Detect which cell encompasses the target text, then output its (x, y) center coordinate. 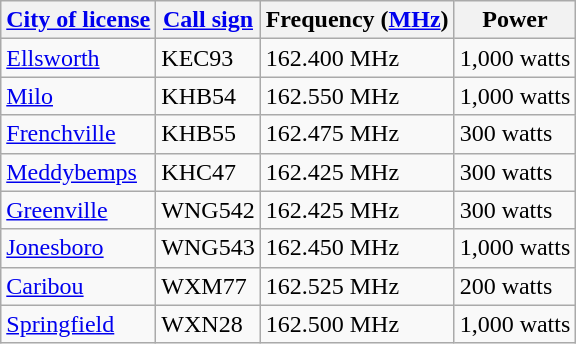
KHB55 (208, 134)
Meddybemps (78, 172)
WNG542 (208, 210)
162.400 MHz (357, 58)
Ellsworth (78, 58)
Milo (78, 96)
162.550 MHz (357, 96)
KHB54 (208, 96)
162.450 MHz (357, 248)
WXN28 (208, 324)
200 watts (515, 286)
162.475 MHz (357, 134)
Jonesboro (78, 248)
Frenchville (78, 134)
WXM77 (208, 286)
Frequency (MHz) (357, 20)
Greenville (78, 210)
Power (515, 20)
KHC47 (208, 172)
City of license (78, 20)
Springfield (78, 324)
162.500 MHz (357, 324)
162.525 MHz (357, 286)
WNG543 (208, 248)
KEC93 (208, 58)
Call sign (208, 20)
Caribou (78, 286)
